Return (X, Y) of the center of cell containing provided text 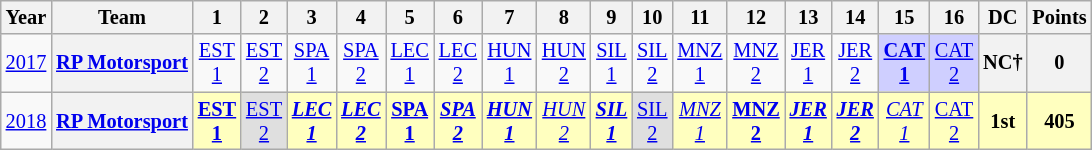
0 (1059, 63)
15 (904, 17)
12 (756, 17)
2018 (26, 121)
405 (1059, 121)
4 (360, 17)
7 (510, 17)
Team (122, 17)
2017 (26, 63)
Year (26, 17)
NC† (1002, 63)
3 (312, 17)
10 (652, 17)
11 (700, 17)
5 (410, 17)
16 (954, 17)
8 (564, 17)
DC (1002, 17)
14 (856, 17)
6 (458, 17)
Points (1059, 17)
2 (264, 17)
1st (1002, 121)
1 (217, 17)
9 (612, 17)
13 (808, 17)
